Scan for the cell matching the given text and deliver its (x, y) coordinate at center. 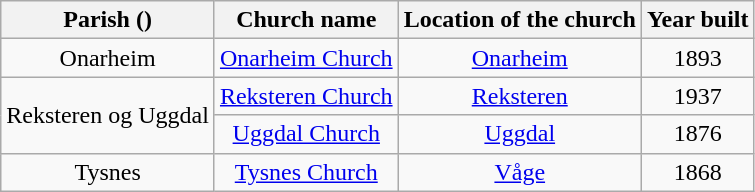
Onarheim Church (306, 58)
Reksteren Church (306, 96)
Våge (520, 172)
1876 (698, 134)
Year built (698, 20)
Uggdal Church (306, 134)
1937 (698, 96)
Church name (306, 20)
Parish () (108, 20)
Tysnes Church (306, 172)
Location of the church (520, 20)
Tysnes (108, 172)
Reksteren og Uggdal (108, 115)
1893 (698, 58)
1868 (698, 172)
Uggdal (520, 134)
Reksteren (520, 96)
